Provide the [X, Y] coordinate of the cell's center where the given text is located.  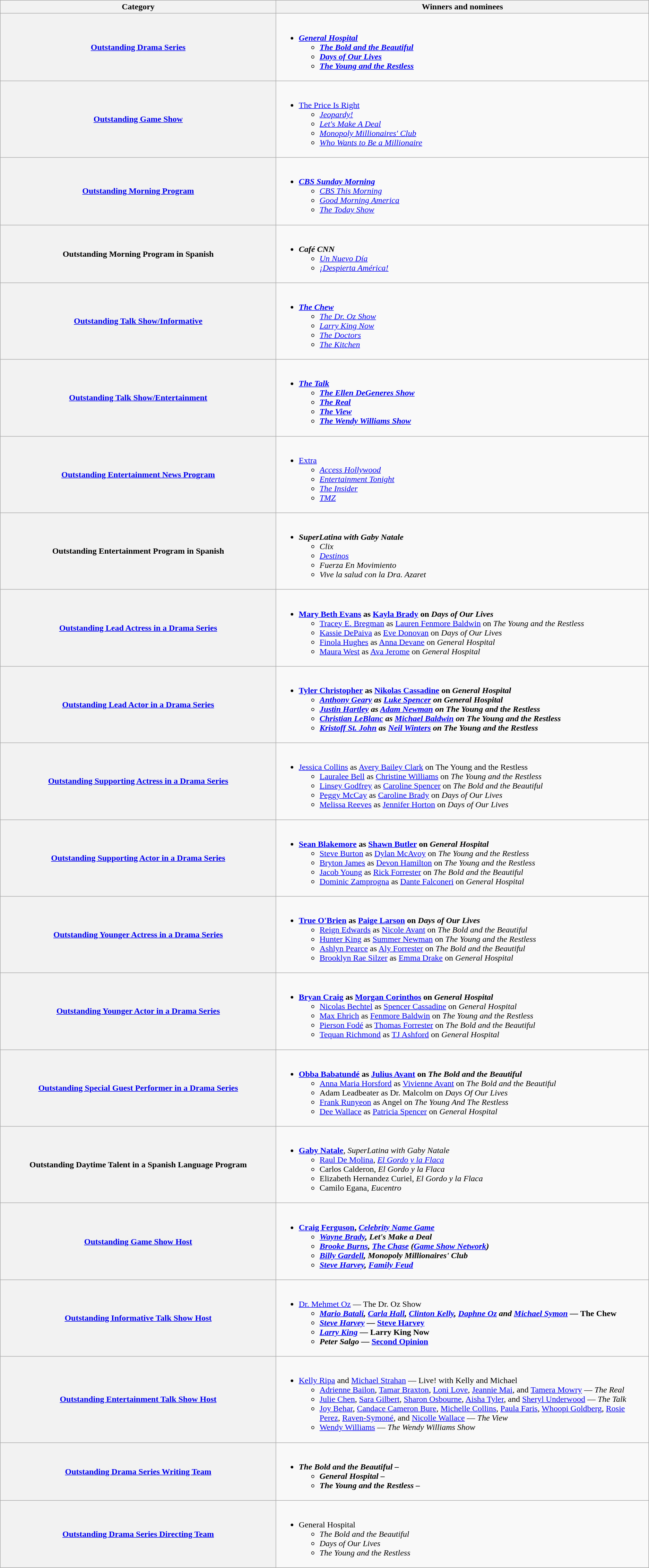
Outstanding Younger Actor in a Drama Series [138, 1012]
Outstanding Game Show Host [138, 1241]
Outstanding Entertainment Talk Show Host [138, 1399]
Outstanding Drama Series Directing Team [138, 1534]
Outstanding Morning Program in Spanish [138, 254]
SuperLatina with Gaby Natale Clix Destinos Fuerza En Movimiento Vive la salud con la Dra. Azaret [462, 551]
The Talk The Ellen DeGeneres Show The Real The View The Wendy Williams Show [462, 398]
Outstanding Talk Show/Entertainment [138, 398]
Outstanding Supporting Actor in a Drama Series [138, 858]
The Price Is Right Jeopardy! Let's Make A Deal Monopoly Millionaires' Club Who Wants to Be a Millionaire [462, 119]
The Bold and the Beautiful – General Hospital – The Young and the Restless – [462, 1472]
CBS Sunday Morning CBS This Morning Good Morning America The Today Show [462, 191]
Outstanding Talk Show/Informative [138, 321]
Outstanding Lead Actress in a Drama Series [138, 628]
Outstanding Special Guest Performer in a Drama Series [138, 1088]
Category [138, 7]
The Chew The Dr. Oz Show Larry King Now The Doctors The Kitchen [462, 321]
Outstanding Drama Series [138, 47]
Outstanding Drama Series Writing Team [138, 1472]
Outstanding Game Show [138, 119]
Outstanding Daytime Talent in a Spanish Language Program [138, 1165]
Outstanding Entertainment News Program [138, 475]
Outstanding Younger Actress in a Drama Series [138, 935]
Outstanding Informative Talk Show Host [138, 1318]
Café CNN Un Nuevo Día ¡Despierta América! [462, 254]
Outstanding Supporting Actress in a Drama Series [138, 781]
Outstanding Morning Program [138, 191]
Extra Access Hollywood Entertainment Tonight The Insider TMZ [462, 475]
Outstanding Lead Actor in a Drama Series [138, 704]
Winners and nominees [462, 7]
Outstanding Entertainment Program in Spanish [138, 551]
